Return the [X, Y] coordinate for the center point of the cell that contains the specified text.  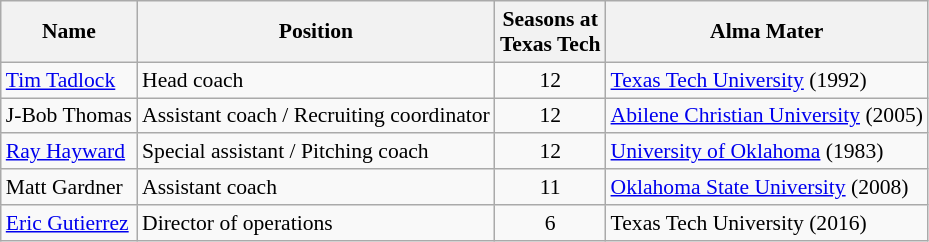
Special assistant / Pitching coach [316, 152]
Oklahoma State University (2008) [767, 187]
6 [550, 223]
Director of operations [316, 223]
University of Oklahoma (1983) [767, 152]
Assistant coach / Recruiting coordinator [316, 116]
Alma Mater [767, 32]
Name [69, 32]
Matt Gardner [69, 187]
Eric Gutierrez [69, 223]
Texas Tech University (2016) [767, 223]
Seasons atTexas Tech [550, 32]
Texas Tech University (1992) [767, 80]
Assistant coach [316, 187]
Position [316, 32]
Abilene Christian University (2005) [767, 116]
11 [550, 187]
Head coach [316, 80]
Ray Hayward [69, 152]
Tim Tadlock [69, 80]
J-Bob Thomas [69, 116]
